For the text-containing cell, return its midpoint in [X, Y] coordinate format. 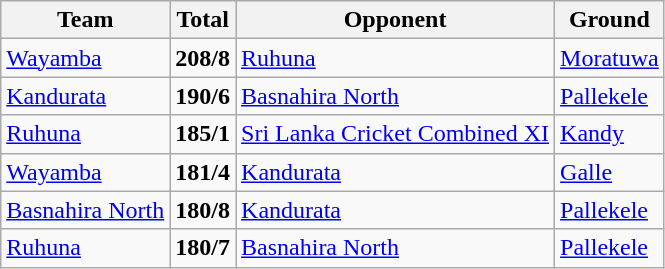
190/6 [203, 96]
Sri Lanka Cricket Combined XI [396, 134]
185/1 [203, 134]
Ground [610, 20]
Total [203, 20]
180/7 [203, 248]
Kandy [610, 134]
181/4 [203, 172]
Team [86, 20]
Opponent [396, 20]
208/8 [203, 58]
Galle [610, 172]
Moratuwa [610, 58]
180/8 [203, 210]
